Search for the cell housing the specified text and yield its (X, Y) center coordinate. 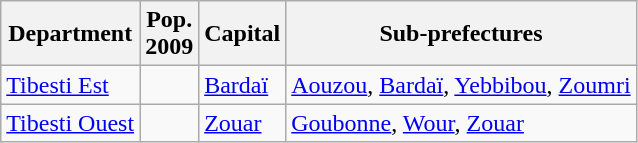
Pop.2009 (170, 34)
Tibesti Est (70, 85)
Goubonne, Wour, Zouar (461, 123)
Capital (242, 34)
Department (70, 34)
Zouar (242, 123)
Tibesti Ouest (70, 123)
Sub-prefectures (461, 34)
Bardaï (242, 85)
Aouzou, Bardaï, Yebbibou, Zoumri (461, 85)
